Find where the given text appears and provide that cell's center as (x, y) coordinate. 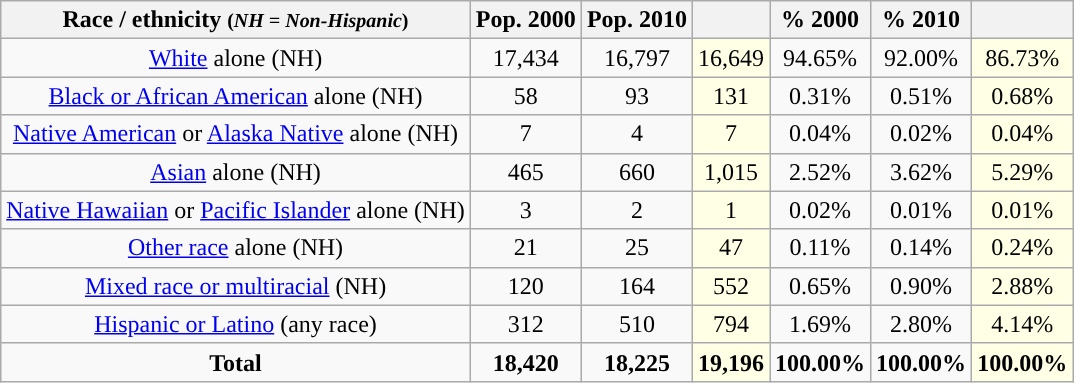
164 (636, 286)
2 (636, 210)
794 (730, 324)
660 (636, 172)
93 (636, 96)
131 (730, 96)
0.14% (922, 248)
2.52% (820, 172)
58 (526, 96)
312 (526, 324)
19,196 (730, 362)
16,649 (730, 58)
3.62% (922, 172)
1 (730, 210)
Black or African American alone (NH) (236, 96)
2.80% (922, 324)
552 (730, 286)
Pop. 2000 (526, 20)
Native American or Alaska Native alone (NH) (236, 134)
0.90% (922, 286)
Hispanic or Latino (any race) (236, 324)
Pop. 2010 (636, 20)
120 (526, 286)
4.14% (1022, 324)
Other race alone (NH) (236, 248)
86.73% (1022, 58)
Asian alone (NH) (236, 172)
0.31% (820, 96)
% 2010 (922, 20)
16,797 (636, 58)
510 (636, 324)
Mixed race or multiracial (NH) (236, 286)
0.68% (1022, 96)
18,420 (526, 362)
Total (236, 362)
Race / ethnicity (NH = Non-Hispanic) (236, 20)
94.65% (820, 58)
92.00% (922, 58)
4 (636, 134)
0.11% (820, 248)
17,434 (526, 58)
3 (526, 210)
White alone (NH) (236, 58)
0.65% (820, 286)
21 (526, 248)
1,015 (730, 172)
5.29% (1022, 172)
Native Hawaiian or Pacific Islander alone (NH) (236, 210)
25 (636, 248)
% 2000 (820, 20)
0.51% (922, 96)
18,225 (636, 362)
0.24% (1022, 248)
47 (730, 248)
465 (526, 172)
1.69% (820, 324)
2.88% (1022, 286)
